Return [x, y] of the center of cell containing provided text 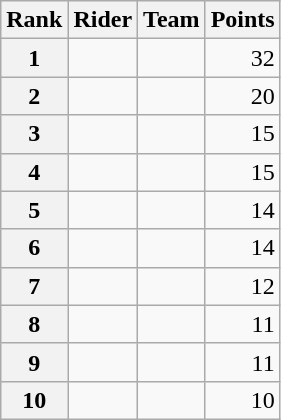
8 [34, 324]
20 [242, 96]
Rank [34, 20]
5 [34, 210]
9 [34, 362]
32 [242, 58]
12 [242, 286]
2 [34, 96]
6 [34, 248]
4 [34, 172]
7 [34, 286]
Rider [103, 20]
1 [34, 58]
Team [172, 20]
Points [242, 20]
3 [34, 134]
